Scan for the cell matching the given text and deliver its [X, Y] coordinate at center. 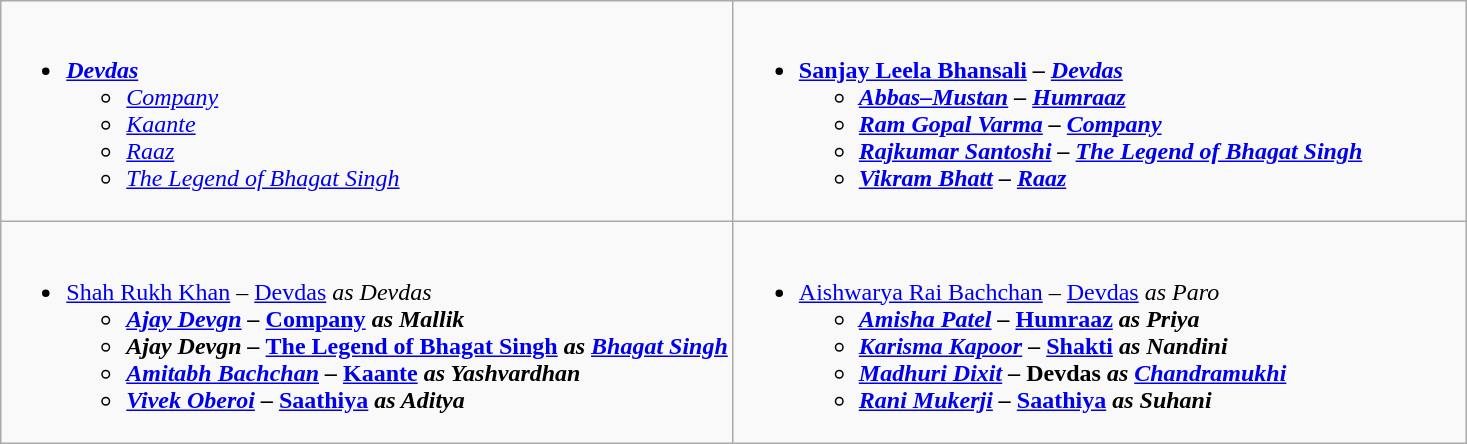
DevdasCompanyKaanteRaazThe Legend of Bhagat Singh [368, 112]
Sanjay Leela Bhansali – DevdasAbbas–Mustan – HumraazRam Gopal Varma – CompanyRajkumar Santoshi – The Legend of Bhagat SinghVikram Bhatt – Raaz [1100, 112]
